For the text-containing cell, return its midpoint in [X, Y] coordinate format. 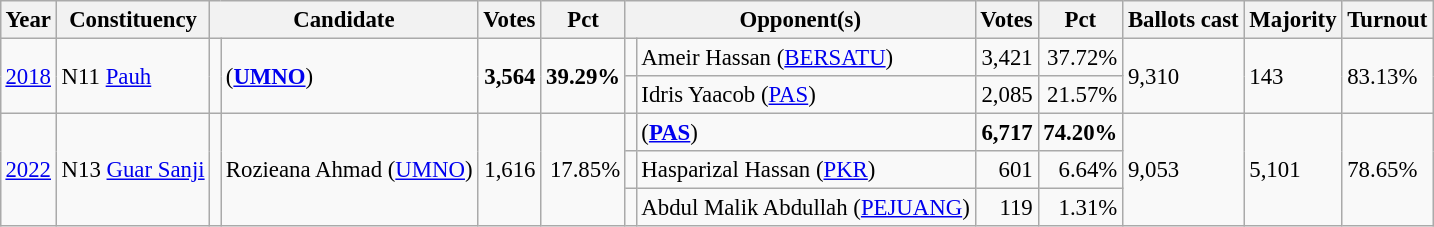
Ameir Hassan (BERSATU) [806, 57]
Majority [1293, 20]
37.72% [1080, 57]
601 [1006, 170]
9,053 [1184, 170]
Year [28, 20]
6.64% [1080, 170]
1,616 [510, 170]
21.57% [1080, 95]
Rozieana Ahmad (UMNO) [348, 170]
17.85% [584, 170]
2018 [28, 76]
9,310 [1184, 76]
Idris Yaacob (PAS) [806, 95]
Turnout [1388, 20]
5,101 [1293, 170]
143 [1293, 76]
Candidate [344, 20]
3,564 [510, 76]
6,717 [1006, 133]
1.31% [1080, 208]
Opponent(s) [800, 20]
Hasparizal Hassan (PKR) [806, 170]
Constituency [133, 20]
3,421 [1006, 57]
39.29% [584, 76]
2,085 [1006, 95]
(PAS) [806, 133]
83.13% [1388, 76]
N13 Guar Sanji [133, 170]
2022 [28, 170]
(UMNO) [348, 76]
N11 Pauh [133, 76]
Abdul Malik Abdullah (PEJUANG) [806, 208]
Ballots cast [1184, 20]
78.65% [1388, 170]
74.20% [1080, 133]
119 [1006, 208]
